From the cell containing the given text, extract its center point as (X, Y) coordinate. 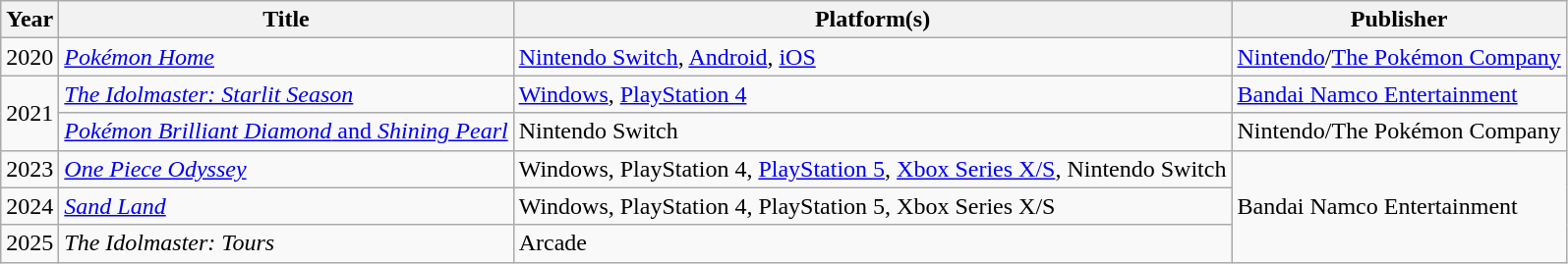
Publisher (1399, 20)
Sand Land (286, 206)
Windows, PlayStation 4, PlayStation 5, Xbox Series X/S (873, 206)
One Piece Odyssey (286, 169)
Windows, PlayStation 4, PlayStation 5, Xbox Series X/S, Nintendo Switch (873, 169)
Nintendo Switch (873, 132)
Pokémon Brilliant Diamond and Shining Pearl (286, 132)
Nintendo Switch, Android, iOS (873, 57)
Year (29, 20)
Arcade (873, 243)
2025 (29, 243)
2021 (29, 113)
Pokémon Home (286, 57)
The Idolmaster: Tours (286, 243)
2024 (29, 206)
2023 (29, 169)
Platform(s) (873, 20)
The Idolmaster: Starlit Season (286, 94)
2020 (29, 57)
Windows, PlayStation 4 (873, 94)
Title (286, 20)
